Pinpoint the cell where the given text exists, returning its (X, Y) midpoint coordinate. 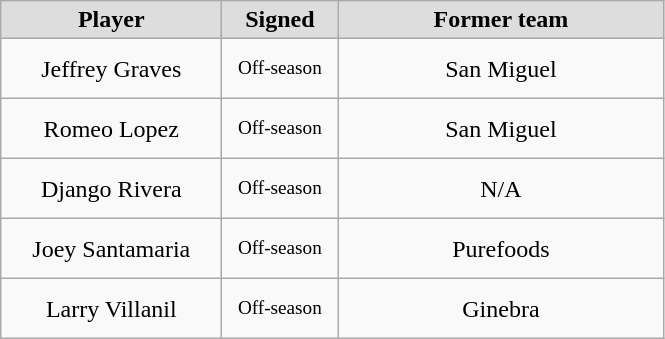
Django Rivera (112, 189)
Former team (501, 20)
Signed (280, 20)
Purefoods (501, 249)
N/A (501, 189)
Player (112, 20)
Ginebra (501, 309)
Larry Villanil (112, 309)
Joey Santamaria (112, 249)
Romeo Lopez (112, 129)
Jeffrey Graves (112, 69)
